From the cell containing the given text, extract its center point as (x, y) coordinate. 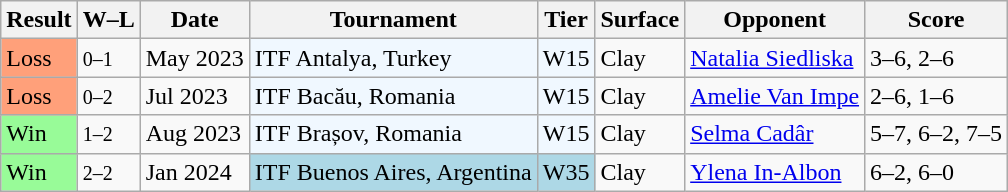
Tournament (393, 20)
Score (936, 20)
Jan 2024 (194, 172)
2–2 (108, 172)
Result (39, 20)
Tier (566, 20)
2–6, 1–6 (936, 96)
Surface (640, 20)
Ylena In-Albon (775, 172)
5–7, 6–2, 7–5 (936, 134)
W35 (566, 172)
W–L (108, 20)
Amelie Van Impe (775, 96)
0–2 (108, 96)
ITF Antalya, Turkey (393, 58)
1–2 (108, 134)
0–1 (108, 58)
Jul 2023 (194, 96)
ITF Buenos Aires, Argentina (393, 172)
3–6, 2–6 (936, 58)
ITF Bacău, Romania (393, 96)
6–2, 6–0 (936, 172)
Date (194, 20)
May 2023 (194, 58)
Opponent (775, 20)
Aug 2023 (194, 134)
Selma Cadâr (775, 134)
ITF Brașov, Romania (393, 134)
Natalia Siedliska (775, 58)
